Capture the cell that displays the provided text and extract its [X, Y] central coordinate. 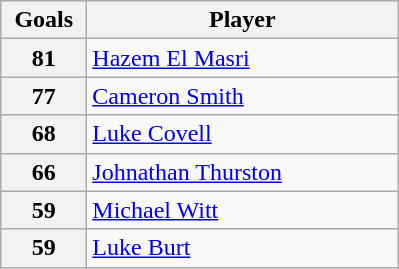
Michael Witt [242, 210]
77 [44, 96]
Player [242, 20]
Johnathan Thurston [242, 172]
Hazem El Masri [242, 58]
68 [44, 134]
Luke Covell [242, 134]
81 [44, 58]
66 [44, 172]
Luke Burt [242, 248]
Goals [44, 20]
Cameron Smith [242, 96]
